Output the [X, Y] coordinate of the center of the cell containing the given text.  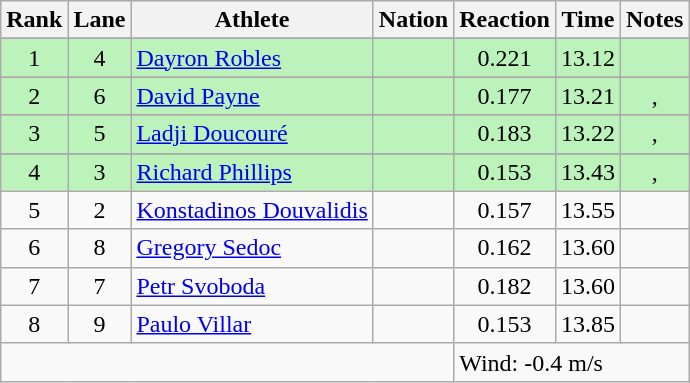
Paulo Villar [252, 324]
13.12 [588, 58]
13.43 [588, 172]
Petr Svoboda [252, 286]
Reaction [505, 20]
Athlete [252, 20]
1 [34, 58]
0.182 [505, 286]
Konstadinos Douvalidis [252, 210]
0.162 [505, 248]
Ladji Doucouré [252, 134]
0.221 [505, 58]
Dayron Robles [252, 58]
0.177 [505, 96]
Time [588, 20]
Gregory Sedoc [252, 248]
Notes [655, 20]
Wind: -0.4 m/s [572, 362]
13.22 [588, 134]
0.183 [505, 134]
9 [100, 324]
0.157 [505, 210]
13.21 [588, 96]
Rank [34, 20]
Richard Phillips [252, 172]
David Payne [252, 96]
13.85 [588, 324]
Lane [100, 20]
Nation [413, 20]
13.55 [588, 210]
